Output the (x, y) coordinate of the center of the cell containing the given text.  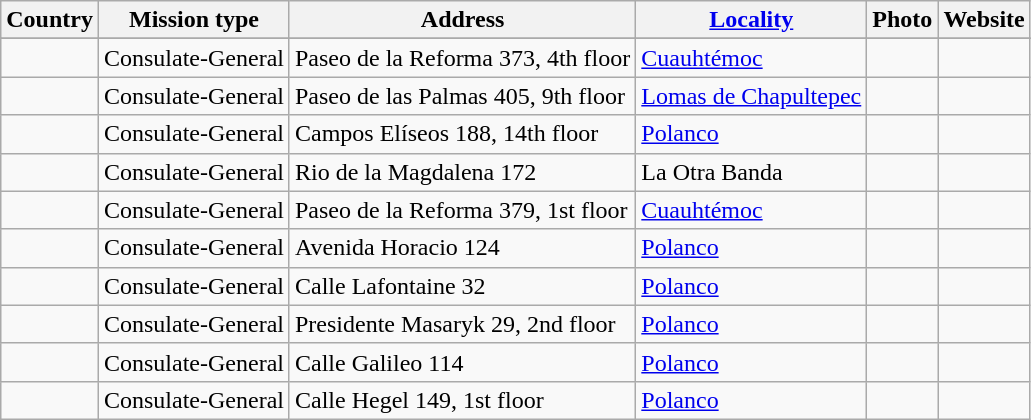
Country (50, 20)
Calle Lafontaine 32 (462, 286)
Mission type (194, 20)
Photo (902, 20)
Website (984, 20)
Paseo de las Palmas 405, 9th floor (462, 96)
La Otra Banda (752, 172)
Presidente Masaryk 29, 2nd floor (462, 324)
Campos Elíseos 188, 14th floor (462, 134)
Address (462, 20)
Locality (752, 20)
Paseo de la Reforma 373, 4th floor (462, 58)
Avenida Horacio 124 (462, 248)
Paseo de la Reforma 379, 1st floor (462, 210)
Calle Hegel 149, 1st floor (462, 400)
Calle Galileo 114 (462, 362)
Rio de la Magdalena 172 (462, 172)
Lomas de Chapultepec (752, 96)
